Return [X, Y] of the center of cell containing provided text 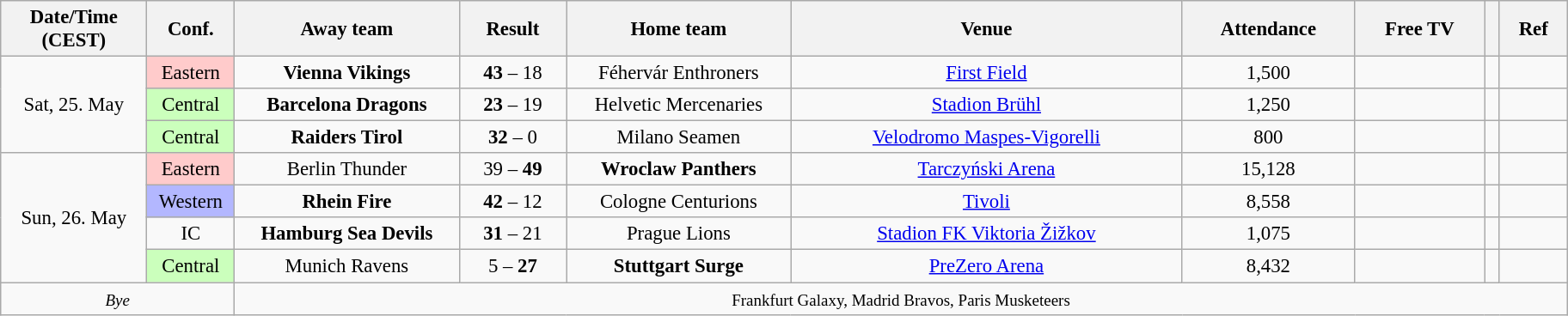
Cologne Centurions [679, 202]
800 [1269, 137]
42 – 12 [512, 202]
8,558 [1269, 202]
Munich Ravens [347, 266]
Vienna Vikings [347, 73]
8,432 [1269, 266]
39 – 49 [512, 169]
Stadion Brühl [987, 105]
Raiders Tirol [347, 137]
Prague Lions [679, 234]
Rhein Fire [347, 202]
43 – 18 [512, 73]
Ref [1534, 29]
IC [191, 234]
Stadion FK Viktoria Žižkov [987, 234]
Free TV [1420, 29]
Milano Seamen [679, 137]
Berlin Thunder [347, 169]
Western [191, 202]
Sat, 25. May [74, 105]
Venue [987, 29]
Féhervár Enthroners [679, 73]
Frankfurt Galaxy, Madrid Bravos, Paris Musketeers [901, 299]
Stuttgart Surge [679, 266]
Tivoli [987, 202]
Bye [118, 299]
Velodromo Maspes-Vigorelli [987, 137]
1,075 [1269, 234]
1,250 [1269, 105]
32 – 0 [512, 137]
Attendance [1269, 29]
First Field [987, 73]
Sun, 26. May [74, 217]
23 – 19 [512, 105]
15,128 [1269, 169]
5 – 27 [512, 266]
Result [512, 29]
Away team [347, 29]
Date/Time (CEST) [74, 29]
PreZero Arena [987, 266]
1,500 [1269, 73]
Hamburg Sea Devils [347, 234]
31 – 21 [512, 234]
Tarczyński Arena [987, 169]
Home team [679, 29]
Wroclaw Panthers [679, 169]
Barcelona Dragons [347, 105]
Helvetic Mercenaries [679, 105]
Conf. [191, 29]
